Extract the (X, Y) coordinate from the center of the cell holding the provided text.  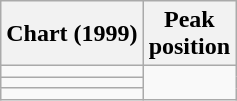
Peakposition (189, 34)
Chart (1999) (72, 34)
